Detect which cell encompasses the target text, then output its (X, Y) center coordinate. 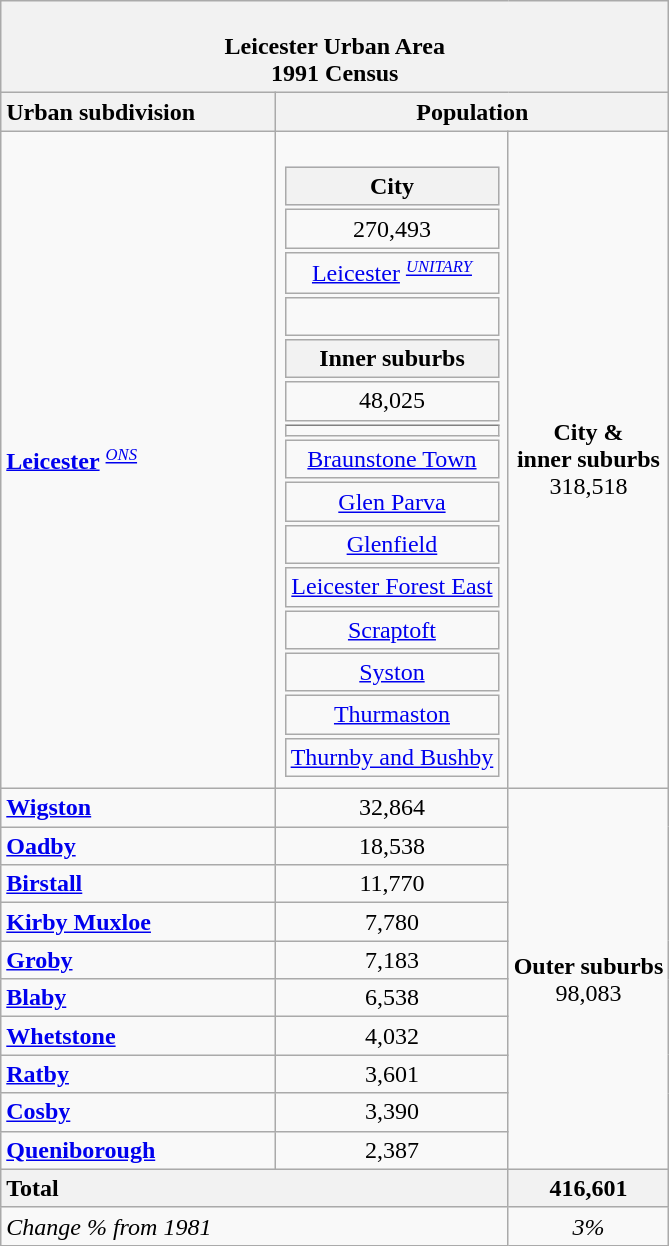
Oadby (138, 846)
Queniborough (138, 1150)
Scraptoft (392, 630)
Groby (138, 960)
City (392, 186)
Total (254, 1188)
7,780 (392, 922)
City &inner suburbs318,518 (588, 460)
Cosby (138, 1112)
48,025 (392, 401)
11,770 (392, 884)
Glenfield (392, 545)
Leicester UNITARY (392, 273)
Leicester ONS (138, 460)
Inner suburbs (392, 359)
270,493 (392, 229)
3% (588, 1226)
Leicester Urban Area1991 Census (335, 47)
18,538 (392, 846)
Braunstone Town (392, 460)
4,032 (392, 1036)
Thurmaston (392, 715)
Population (472, 112)
Syston (392, 672)
Whetstone (138, 1036)
3,390 (392, 1112)
Outer suburbs98,083 (588, 980)
Glen Parva (392, 502)
6,538 (392, 998)
Ratby (138, 1074)
Blaby (138, 998)
Leicester Forest East (392, 587)
Birstall (138, 884)
Urban subdivision (138, 112)
3,601 (392, 1074)
Change % from 1981 (254, 1226)
Kirby Muxloe (138, 922)
7,183 (392, 960)
32,864 (392, 808)
Wigston (138, 808)
416,601 (588, 1188)
2,387 (392, 1150)
Thurnby and Bushby (392, 757)
